Identify which cell holds the provided text, then report its (x, y) central coordinate. 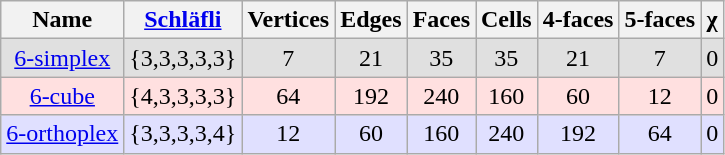
Name (62, 20)
4-faces (578, 20)
{3,3,3,3,3} (183, 58)
χ (712, 20)
Cells (507, 20)
6-simplex (62, 58)
5-faces (660, 20)
6-orthoplex (62, 134)
Edges (371, 20)
{3,3,3,3,4} (183, 134)
{4,3,3,3,3} (183, 96)
Vertices (288, 20)
Schläfli (183, 20)
6-cube (62, 96)
Faces (441, 20)
